Identify which cell holds the provided text, then report its [x, y] central coordinate. 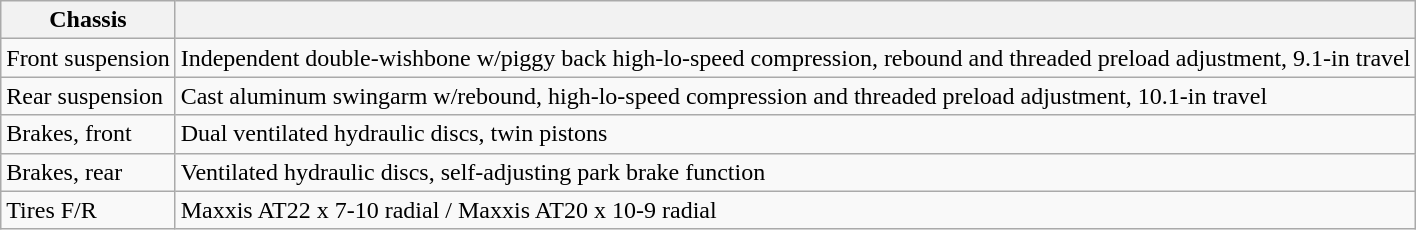
Chassis [88, 20]
Cast aluminum swingarm w/rebound, high-lo-speed compression and threaded preload adjustment, 10.1-in travel [796, 96]
Front suspension [88, 58]
Maxxis AT22 x 7-10 radial / Maxxis AT20 x 10-9 radial [796, 210]
Brakes, front [88, 134]
Ventilated hydraulic discs, self-adjusting park brake function [796, 172]
Independent double-wishbone w/piggy back high-lo-speed compression, rebound and threaded preload adjustment, 9.1-in travel [796, 58]
Dual ventilated hydraulic discs, twin pistons [796, 134]
Tires F/R [88, 210]
Rear suspension [88, 96]
Brakes, rear [88, 172]
